Pinpoint the cell where the given text exists, returning its (x, y) midpoint coordinate. 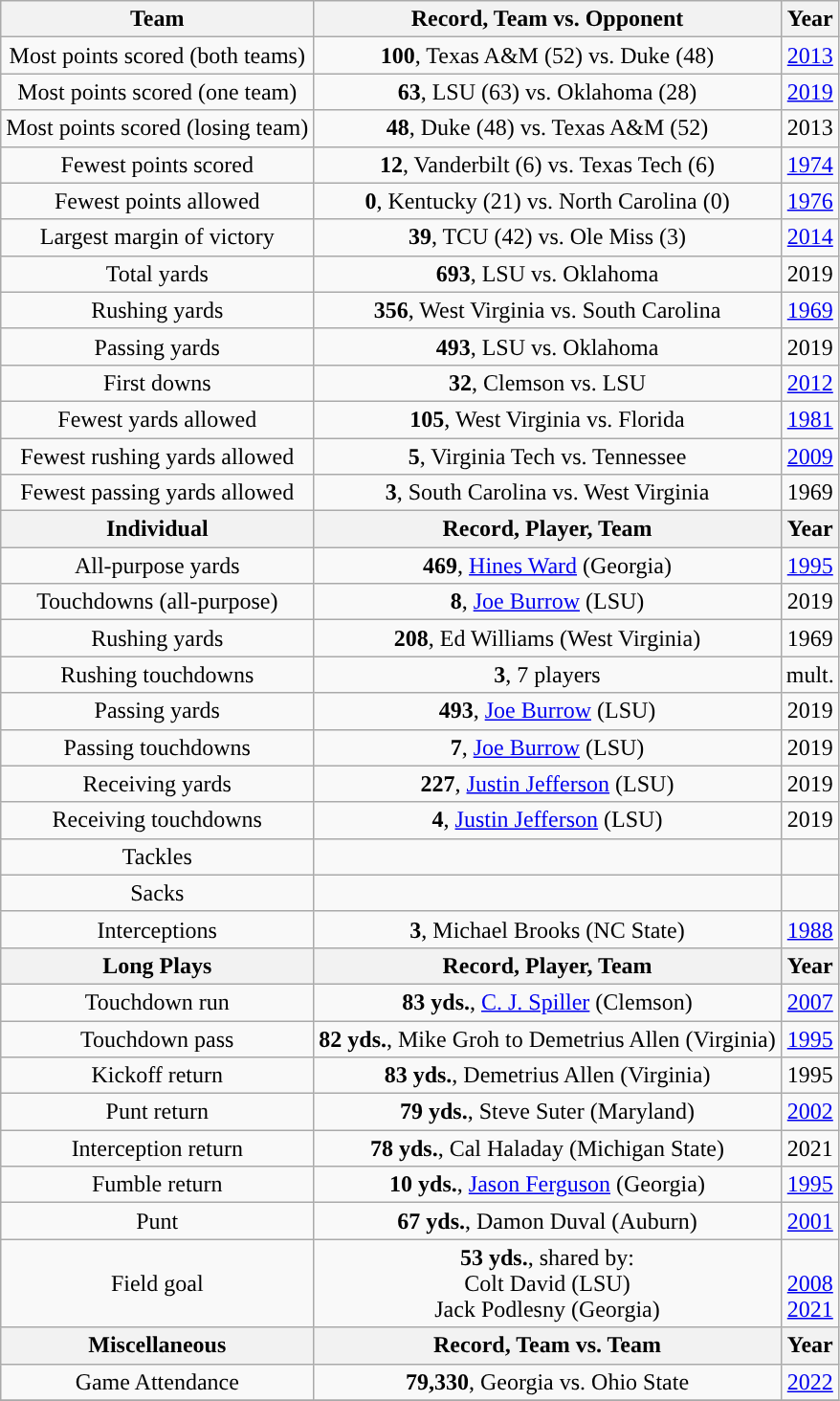
227, Justin Jefferson (LSU) (547, 784)
100, Texas A&M (52) vs. Duke (48) (547, 56)
1981 (809, 419)
Total yards (157, 274)
2022 (809, 1382)
Miscellaneous (157, 1345)
Punt return (157, 1112)
493, LSU vs. Oklahoma (547, 346)
Record, Team vs. Team (547, 1345)
469, Hines Ward (Georgia) (547, 566)
1974 (809, 165)
Individual (157, 529)
Record, Team vs. Opponent (547, 19)
67 yds., Damon Duval (Auburn) (547, 1221)
3, Michael Brooks (NC State) (547, 929)
Most points scored (one team) (157, 92)
Most points scored (both teams) (157, 56)
1988 (809, 929)
Largest margin of victory (157, 237)
Receiving yards (157, 784)
Passing touchdowns (157, 747)
0, Kentucky (21) vs. North Carolina (0) (547, 201)
First downs (157, 383)
2002 (809, 1112)
Receiving touchdowns (157, 820)
Touchdown pass (157, 1038)
Touchdowns (all-purpose) (157, 602)
693, LSU vs. Oklahoma (547, 274)
Rushing touchdowns (157, 675)
Touchdown run (157, 1002)
Kickoff return (157, 1076)
Fewest points allowed (157, 201)
79,330, Georgia vs. Ohio State (547, 1382)
208, Ed Williams (West Virginia) (547, 638)
Interception return (157, 1148)
3, South Carolina vs. West Virginia (547, 493)
493, Joe Burrow (LSU) (547, 711)
78 yds., Cal Haladay (Michigan State) (547, 1148)
2021 (809, 1148)
83 yds., Demetrius Allen (Virginia) (547, 1076)
83 yds., C. J. Spiller (Clemson) (547, 1002)
Team (157, 19)
Punt (157, 1221)
356, West Virginia vs. South Carolina (547, 310)
32, Clemson vs. LSU (547, 383)
2001 (809, 1221)
2014 (809, 237)
79 yds., Steve Suter (Maryland) (547, 1112)
12, Vanderbilt (6) vs. Texas Tech (6) (547, 165)
20082021 (809, 1283)
Interceptions (157, 929)
48, Duke (48) vs. Texas A&M (52) (547, 128)
Game Attendance (157, 1382)
Fewest yards allowed (157, 419)
Sacks (157, 893)
53 yds., shared by:Colt David (LSU)Jack Podlesny (Georgia) (547, 1283)
10 yds., Jason Ferguson (Georgia) (547, 1185)
Fewest points scored (157, 165)
Fewest passing yards allowed (157, 493)
39, TCU (42) vs. Ole Miss (3) (547, 237)
Tackles (157, 856)
105, West Virginia vs. Florida (547, 419)
Field goal (157, 1283)
5, Virginia Tech vs. Tennessee (547, 456)
Long Plays (157, 966)
82 yds., Mike Groh to Demetrius Allen (Virginia) (547, 1038)
2009 (809, 456)
4, Justin Jefferson (LSU) (547, 820)
3, 7 players (547, 675)
7, Joe Burrow (LSU) (547, 747)
Fewest rushing yards allowed (157, 456)
2007 (809, 1002)
1976 (809, 201)
Fumble return (157, 1185)
2012 (809, 383)
8, Joe Burrow (LSU) (547, 602)
All-purpose yards (157, 566)
Most points scored (losing team) (157, 128)
mult. (809, 675)
63, LSU (63) vs. Oklahoma (28) (547, 92)
